From the cell containing the given text, extract its center point as (X, Y) coordinate. 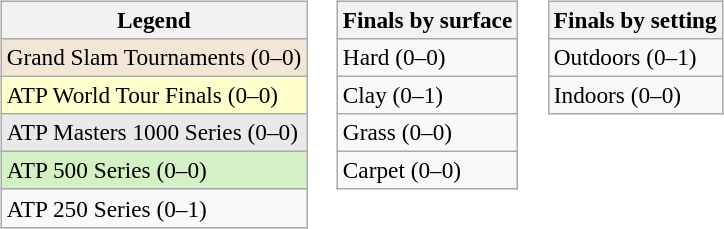
Grand Slam Tournaments (0–0) (154, 57)
Clay (0–1) (427, 95)
Indoors (0–0) (635, 95)
ATP World Tour Finals (0–0) (154, 95)
Hard (0–0) (427, 57)
Finals by surface (427, 20)
Legend (154, 20)
ATP 500 Series (0–0) (154, 171)
ATP 250 Series (0–1) (154, 208)
ATP Masters 1000 Series (0–0) (154, 133)
Finals by setting (635, 20)
Carpet (0–0) (427, 171)
Outdoors (0–1) (635, 57)
Grass (0–0) (427, 133)
